Capture the cell that displays the provided text and extract its (x, y) central coordinate. 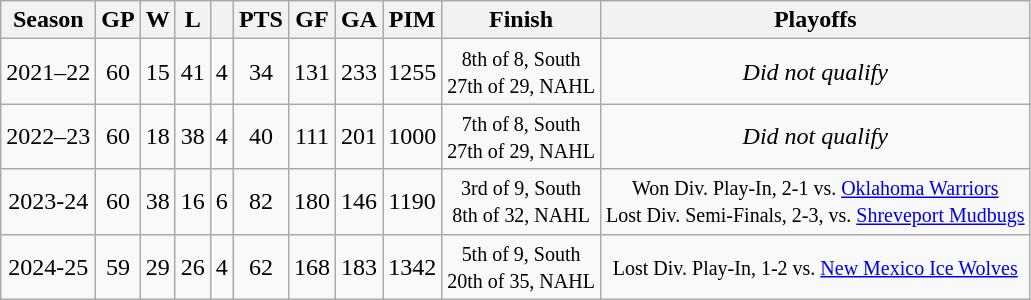
34 (260, 72)
183 (360, 266)
L (192, 20)
7th of 8, South27th of 29, NAHL (522, 136)
62 (260, 266)
26 (192, 266)
82 (260, 202)
131 (312, 72)
6 (222, 202)
16 (192, 202)
1255 (412, 72)
2024-25 (48, 266)
5th of 9, South20th of 35, NAHL (522, 266)
GP (118, 20)
201 (360, 136)
18 (158, 136)
Season (48, 20)
41 (192, 72)
1000 (412, 136)
PIM (412, 20)
Lost Div. Play-In, 1-2 vs. New Mexico Ice Wolves (815, 266)
3rd of 9, South8th of 32, NAHL (522, 202)
PTS (260, 20)
180 (312, 202)
2022–23 (48, 136)
168 (312, 266)
Finish (522, 20)
40 (260, 136)
146 (360, 202)
2023-24 (48, 202)
15 (158, 72)
8th of 8, South27th of 29, NAHL (522, 72)
Won Div. Play-In, 2-1 vs. Oklahoma WarriorsLost Div. Semi-Finals, 2-3, vs. Shreveport Mudbugs (815, 202)
W (158, 20)
GF (312, 20)
GA (360, 20)
111 (312, 136)
1190 (412, 202)
2021–22 (48, 72)
1342 (412, 266)
59 (118, 266)
233 (360, 72)
Playoffs (815, 20)
29 (158, 266)
